Identify which cell holds the provided text, then report its (X, Y) central coordinate. 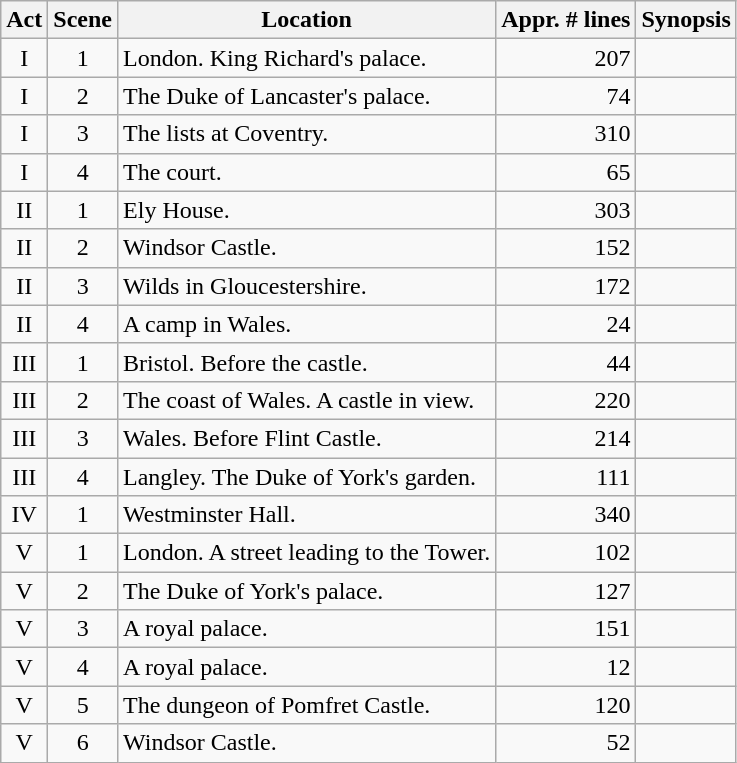
Wales. Before Flint Castle. (307, 438)
12 (566, 667)
152 (566, 248)
Wilds in Gloucestershire. (307, 286)
Ely House. (307, 210)
Westminster Hall. (307, 515)
102 (566, 553)
The dungeon of Pomfret Castle. (307, 705)
London. A street leading to the Tower. (307, 553)
Synopsis (686, 20)
6 (83, 743)
340 (566, 515)
London. King Richard's palace. (307, 58)
310 (566, 134)
303 (566, 210)
Act (24, 20)
151 (566, 629)
52 (566, 743)
207 (566, 58)
The lists at Coventry. (307, 134)
A camp in Wales. (307, 324)
The Duke of York's palace. (307, 591)
111 (566, 477)
Bristol. Before the castle. (307, 362)
Langley. The Duke of York's garden. (307, 477)
74 (566, 96)
65 (566, 172)
172 (566, 286)
Location (307, 20)
Scene (83, 20)
127 (566, 591)
The coast of Wales. A castle in view. (307, 400)
214 (566, 438)
The Duke of Lancaster's palace. (307, 96)
220 (566, 400)
The court. (307, 172)
24 (566, 324)
5 (83, 705)
44 (566, 362)
IV (24, 515)
Appr. # lines (566, 20)
120 (566, 705)
